From the cell containing the given text, extract its center point as [x, y] coordinate. 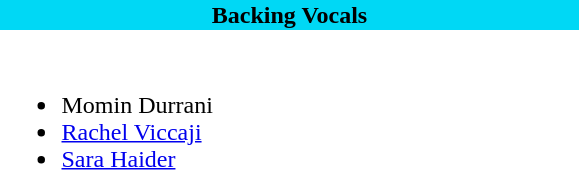
Backing Vocals [290, 15]
